From the cell containing the given text, extract its center point as [X, Y] coordinate. 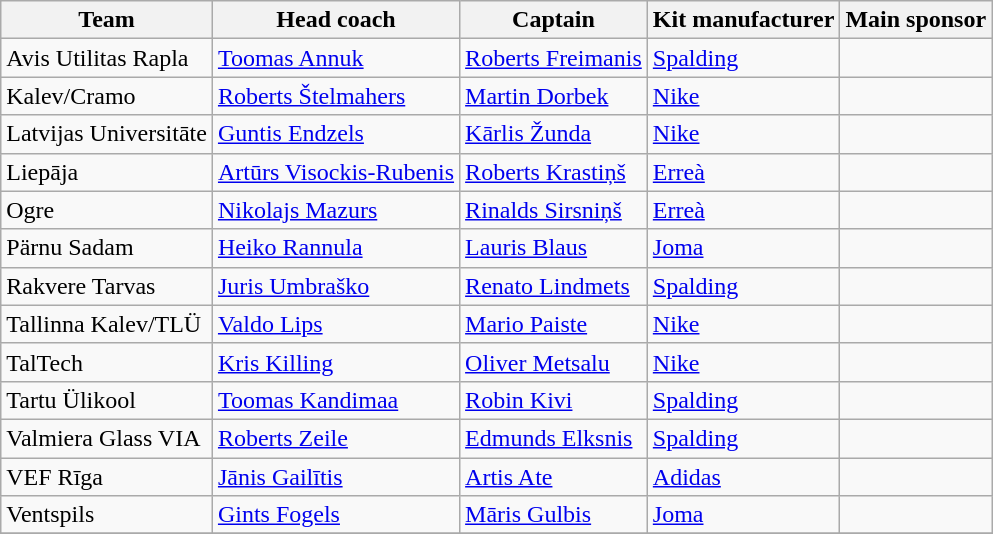
Roberts Zeile [336, 438]
Head coach [336, 20]
Kris Killing [336, 362]
Adidas [744, 477]
Roberts Freimanis [554, 58]
Artis Ate [554, 477]
Renato Lindmets [554, 286]
Martin Dorbek [554, 96]
Guntis Endzels [336, 134]
Team [107, 20]
Liepāja [107, 172]
Juris Umbraško [336, 286]
Toomas Annuk [336, 58]
TalTech [107, 362]
Kit manufacturer [744, 20]
Ventspils [107, 515]
Avis Utilitas Rapla [107, 58]
Gints Fogels [336, 515]
Heiko Rannula [336, 248]
Robin Kivi [554, 400]
Ogre [107, 210]
Pärnu Sadam [107, 248]
Nikolajs Mazurs [336, 210]
Rakvere Tarvas [107, 286]
Edmunds Elksnis [554, 438]
Kārlis Žunda [554, 134]
VEF Rīga [107, 477]
Rinalds Sirsniņš [554, 210]
Latvijas Universitāte [107, 134]
Tartu Ülikool [107, 400]
Kalev/Cramo [107, 96]
Roberts Štelmahers [336, 96]
Valmiera Glass VIA [107, 438]
Captain [554, 20]
Tallinna Kalev/TLÜ [107, 324]
Oliver Metsalu [554, 362]
Artūrs Visockis-Rubenis [336, 172]
Valdo Lips [336, 324]
Lauris Blaus [554, 248]
Mario Paiste [554, 324]
Māris Gulbis [554, 515]
Toomas Kandimaa [336, 400]
Roberts Krastiņš [554, 172]
Main sponsor [916, 20]
Jānis Gailītis [336, 477]
